From the cell containing the given text, extract its center point as (X, Y) coordinate. 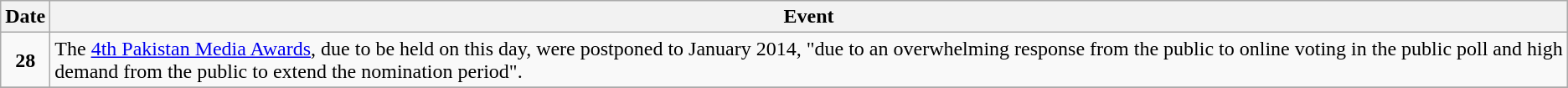
Event (809, 17)
Date (25, 17)
28 (25, 60)
